For the text-containing cell, return its midpoint in [x, y] coordinate format. 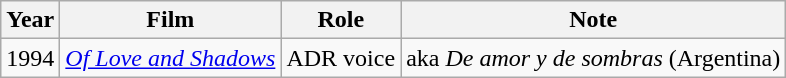
Film [170, 20]
Year [30, 20]
Note [594, 20]
1994 [30, 58]
Role [341, 20]
Of Love and Shadows [170, 58]
aka De amor y de sombras (Argentina) [594, 58]
ADR voice [341, 58]
